Extract the [X, Y] coordinate from the center of the cell holding the provided text.  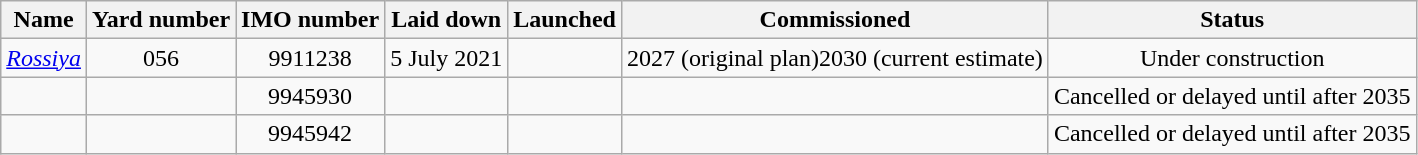
5 July 2021 [446, 58]
Launched [565, 20]
Name [44, 20]
9911238 [310, 58]
IMO number [310, 20]
Status [1232, 20]
Yard number [160, 20]
9945930 [310, 96]
Rossiya [44, 58]
9945942 [310, 134]
056 [160, 58]
2027 (original plan)2030 (current estimate) [834, 58]
Under construction [1232, 58]
Laid down [446, 20]
Commissioned [834, 20]
